Provide the (x, y) coordinate of the cell's center where the given text is located.  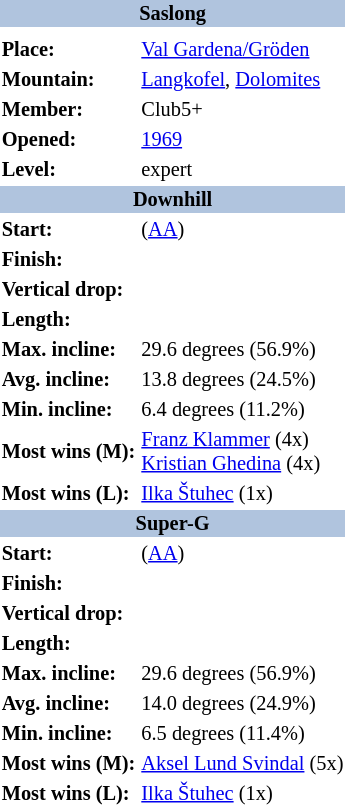
6.5 degrees (11.4%) (242, 734)
6.4 degrees (11.2%) (242, 410)
Ilka Štuhec (1x) (242, 494)
13.8 degrees (24.5%) (242, 380)
Aksel Lund Svindal (5x) (242, 764)
Langkofel, Dolomites (242, 80)
Super-G (172, 524)
Most wins (L): (68, 494)
Club5+ (242, 110)
expert (242, 170)
Val Gardena/Gröden (242, 50)
14.0 degrees (24.9%) (242, 704)
Member: (68, 110)
Place: (68, 50)
Opened: (68, 140)
Downhill (172, 200)
1969 (242, 140)
Saslong (172, 14)
Franz Klammer (4x) Kristian Ghedina (4x) (242, 452)
Mountain: (68, 80)
Level: (68, 170)
